Output the (X, Y) coordinate of the center of the cell containing the given text.  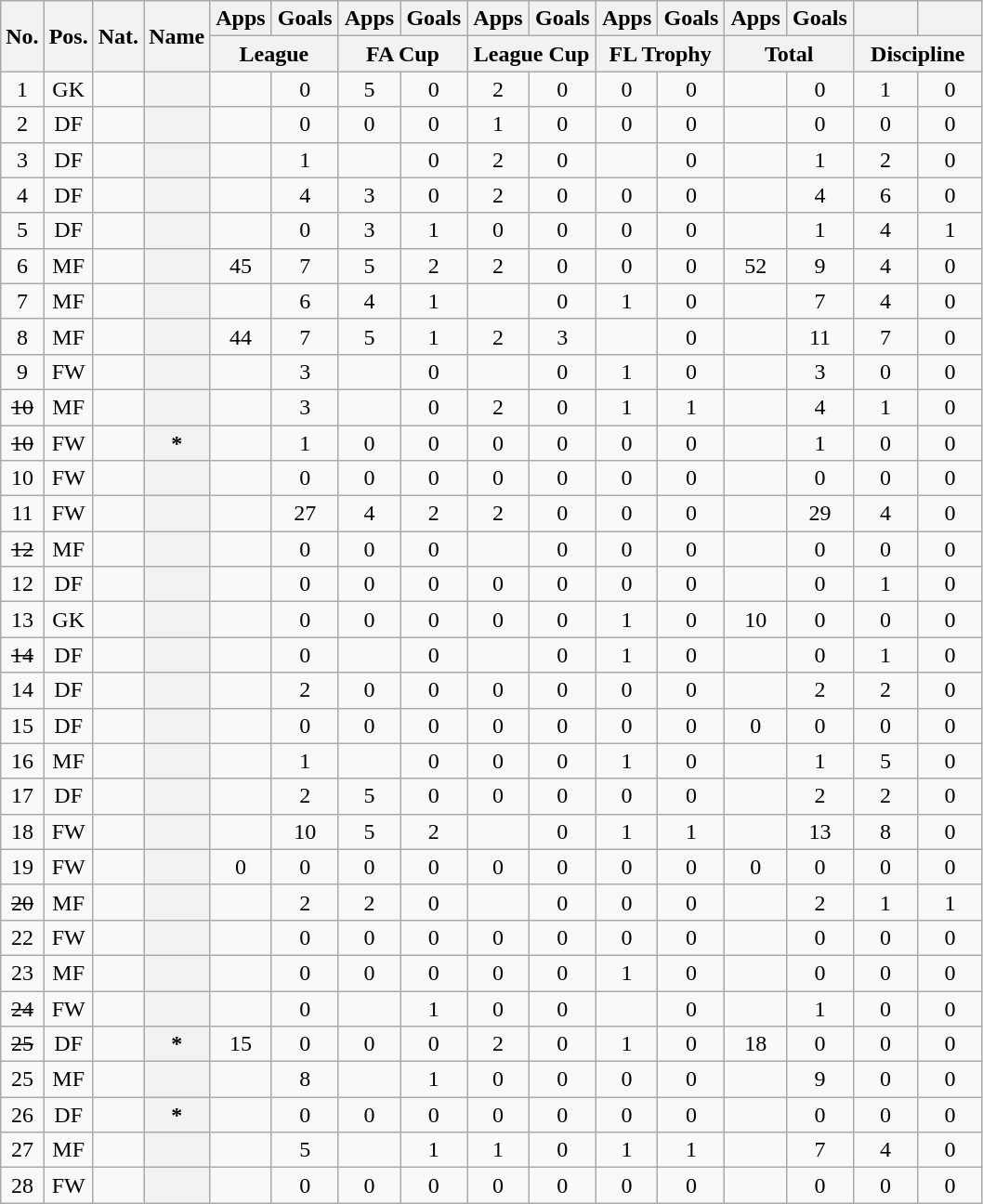
52 (756, 266)
FL Trophy (660, 54)
20 (22, 902)
League (275, 54)
Nat. (118, 36)
League Cup (531, 54)
22 (22, 937)
19 (22, 867)
29 (819, 514)
23 (22, 973)
44 (242, 336)
Discipline (918, 54)
28 (22, 1185)
45 (242, 266)
Total (790, 54)
24 (22, 1008)
No. (22, 36)
17 (22, 796)
Pos. (69, 36)
Name (177, 36)
16 (22, 761)
FA Cup (403, 54)
26 (22, 1115)
